Pinpoint the cell where the given text exists, returning its (X, Y) midpoint coordinate. 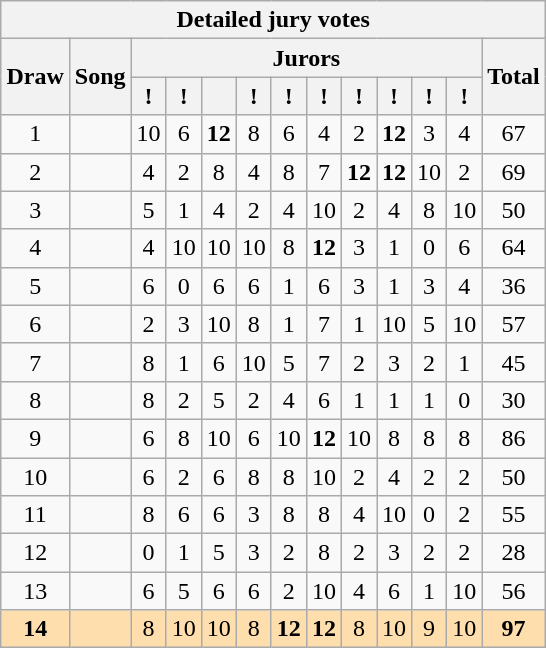
64 (514, 248)
13 (35, 591)
Detailed jury votes (273, 20)
Draw (35, 77)
36 (514, 286)
28 (514, 553)
97 (514, 629)
86 (514, 438)
67 (514, 134)
69 (514, 172)
30 (514, 400)
11 (35, 515)
56 (514, 591)
Jurors (306, 58)
Song (100, 77)
45 (514, 362)
55 (514, 515)
Total (514, 77)
57 (514, 324)
14 (35, 629)
